Return the (X, Y) coordinate for the center point of the cell that contains the specified text.  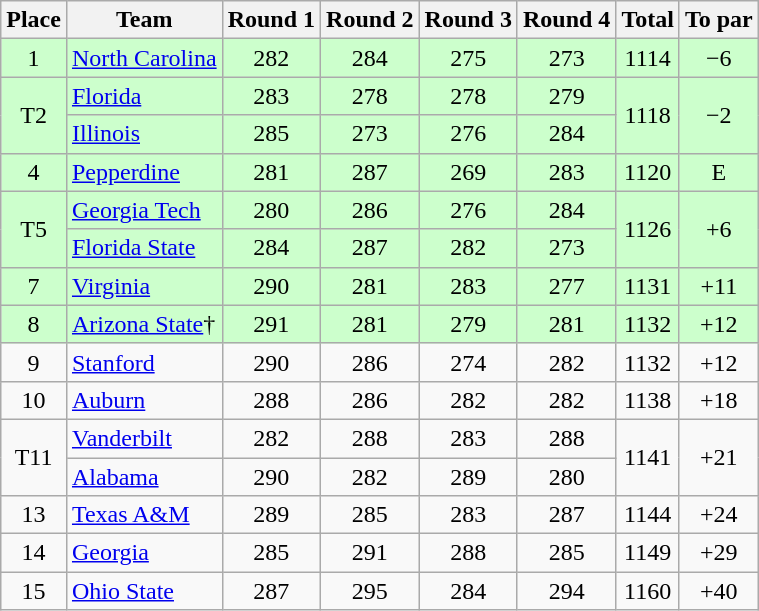
13 (34, 515)
1138 (648, 400)
Vanderbilt (144, 438)
1120 (648, 172)
277 (566, 286)
Illinois (144, 134)
4 (34, 172)
Team (144, 20)
+24 (718, 515)
Auburn (144, 400)
8 (34, 324)
1144 (648, 515)
294 (566, 591)
275 (468, 58)
Stanford (144, 362)
North Carolina (144, 58)
+21 (718, 457)
Round 1 (271, 20)
Pepperdine (144, 172)
+11 (718, 286)
Virginia (144, 286)
Total (648, 20)
Round 3 (468, 20)
1 (34, 58)
274 (468, 362)
T5 (34, 229)
295 (370, 591)
Alabama (144, 477)
1131 (648, 286)
7 (34, 286)
+29 (718, 553)
1160 (648, 591)
−2 (718, 115)
E (718, 172)
To par (718, 20)
1114 (648, 58)
Round 4 (566, 20)
Georgia Tech (144, 210)
Ohio State (144, 591)
1118 (648, 115)
−6 (718, 58)
10 (34, 400)
Round 2 (370, 20)
Texas A&M (144, 515)
1141 (648, 457)
Place (34, 20)
+18 (718, 400)
9 (34, 362)
T2 (34, 115)
1126 (648, 229)
14 (34, 553)
269 (468, 172)
Florida (144, 96)
T11 (34, 457)
Florida State (144, 248)
Arizona State† (144, 324)
+40 (718, 591)
15 (34, 591)
Georgia (144, 553)
1149 (648, 553)
+6 (718, 229)
